Pinpoint the cell where the given text exists, returning its [x, y] midpoint coordinate. 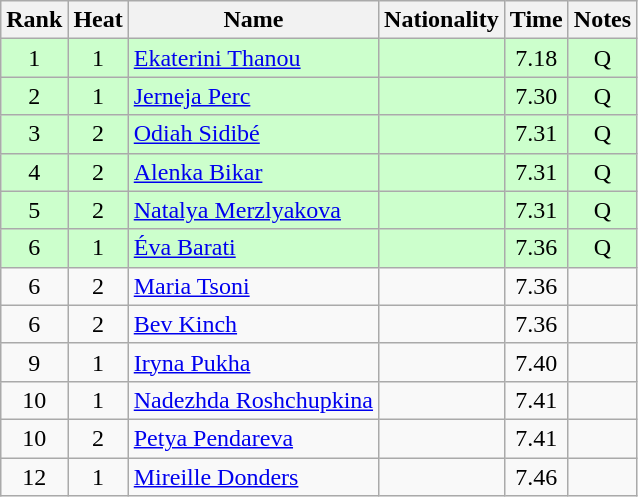
7.18 [536, 58]
Name [253, 20]
7.30 [536, 96]
Nationality [442, 20]
Jerneja Perc [253, 96]
Ekaterini Thanou [253, 58]
Alenka Bikar [253, 172]
Bev Kinch [253, 324]
Éva Barati [253, 248]
Maria Tsoni [253, 286]
5 [34, 210]
3 [34, 134]
Mireille Donders [253, 477]
4 [34, 172]
Rank [34, 20]
Odiah Sidibé [253, 134]
Notes [602, 20]
Nadezhda Roshchupkina [253, 400]
7.46 [536, 477]
Time [536, 20]
Iryna Pukha [253, 362]
Petya Pendareva [253, 438]
7.40 [536, 362]
9 [34, 362]
Heat [98, 20]
Natalya Merzlyakova [253, 210]
12 [34, 477]
